Provide the (x, y) coordinate of the cell's center where the given text is located.  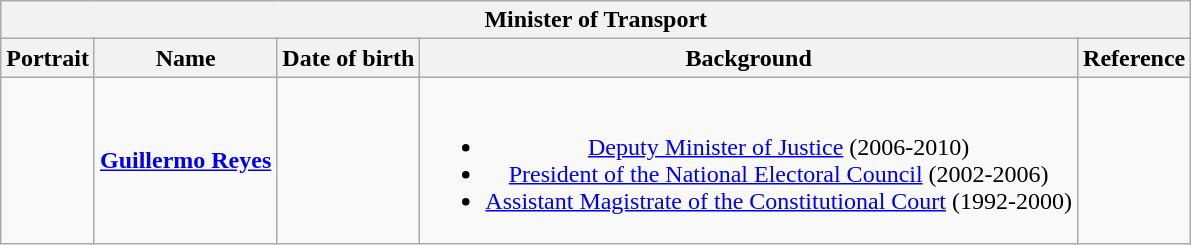
Date of birth (348, 58)
Background (749, 58)
Portrait (48, 58)
Reference (1134, 58)
Minister of Transport (596, 20)
Guillermo Reyes (185, 160)
Name (185, 58)
